From the cell containing the given text, extract its center point as (X, Y) coordinate. 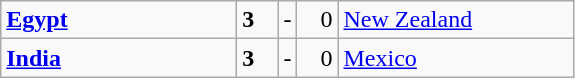
Mexico (456, 58)
India (119, 58)
Egypt (119, 20)
New Zealand (456, 20)
